Find where the given text appears and provide that cell's center as (x, y) coordinate. 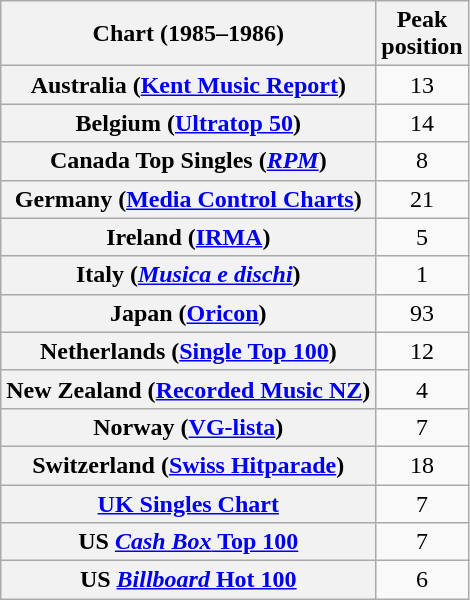
US Billboard Hot 100 (188, 580)
Australia (Kent Music Report) (188, 85)
Italy (Musica e dischi) (188, 275)
Ireland (IRMA) (188, 237)
Peakposition (422, 34)
6 (422, 580)
13 (422, 85)
Netherlands (Single Top 100) (188, 351)
Japan (Oricon) (188, 313)
Canada Top Singles (RPM) (188, 161)
UK Singles Chart (188, 503)
Belgium (Ultratop 50) (188, 123)
1 (422, 275)
14 (422, 123)
5 (422, 237)
4 (422, 389)
Switzerland (Swiss Hitparade) (188, 465)
US Cash Box Top 100 (188, 542)
21 (422, 199)
12 (422, 351)
Germany (Media Control Charts) (188, 199)
18 (422, 465)
Norway (VG-lista) (188, 427)
93 (422, 313)
Chart (1985–1986) (188, 34)
New Zealand (Recorded Music NZ) (188, 389)
8 (422, 161)
